Return [X, Y] of the center of cell containing provided text 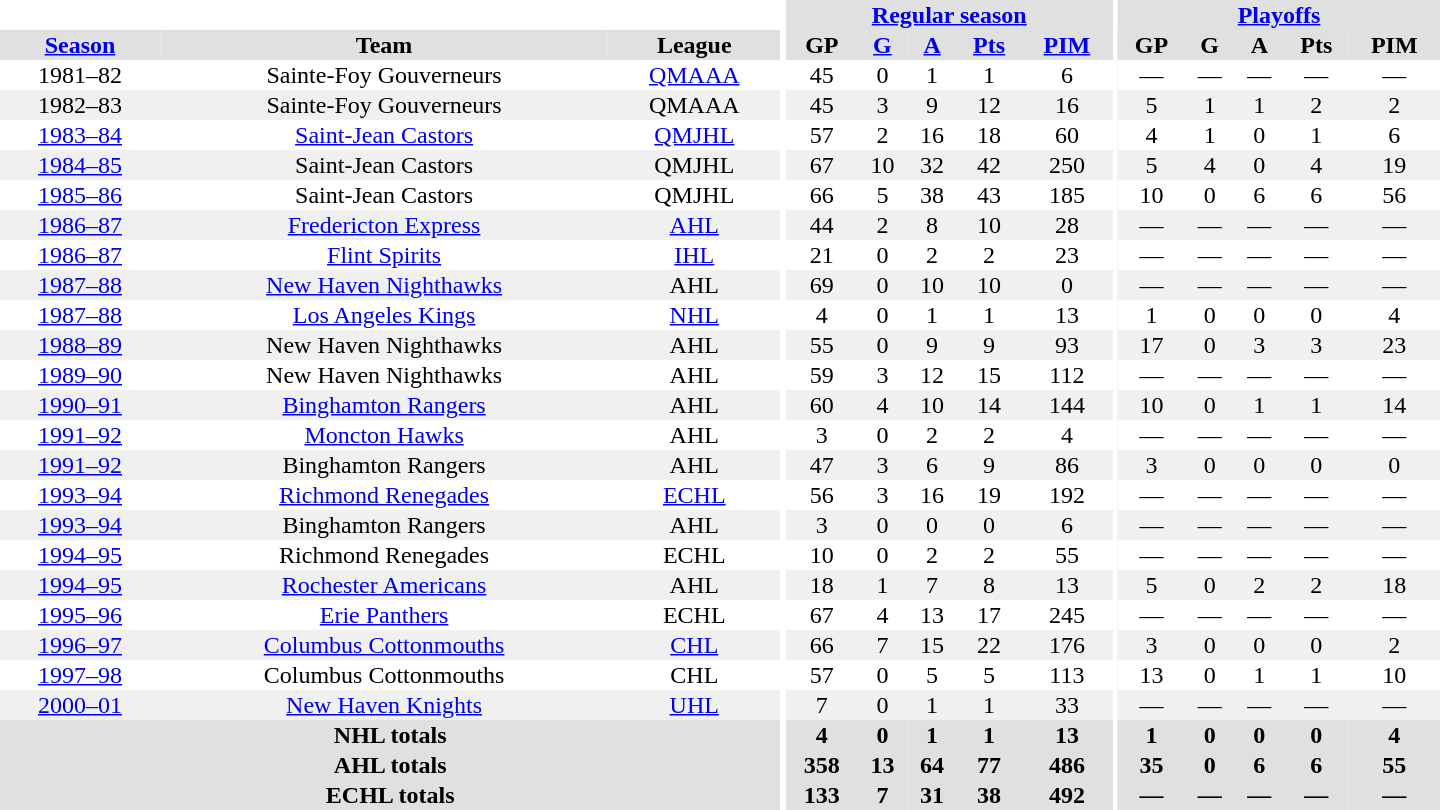
Team [384, 45]
League [694, 45]
NHL [694, 315]
32 [932, 165]
1981–82 [80, 75]
ECHL totals [390, 795]
42 [989, 165]
New Haven Knights [384, 705]
1983–84 [80, 135]
Regular season [950, 15]
492 [1066, 795]
86 [1066, 465]
44 [822, 225]
250 [1066, 165]
69 [822, 285]
NHL totals [390, 735]
176 [1066, 645]
1982–83 [80, 105]
Season [80, 45]
22 [989, 645]
28 [1066, 225]
1996–97 [80, 645]
192 [1066, 495]
Fredericton Express [384, 225]
Moncton Hawks [384, 435]
185 [1066, 195]
Rochester Americans [384, 585]
77 [989, 765]
112 [1066, 375]
2000–01 [80, 705]
AHL totals [390, 765]
Erie Panthers [384, 615]
64 [932, 765]
1985–86 [80, 195]
144 [1066, 405]
Flint Spirits [384, 255]
1988–89 [80, 345]
245 [1066, 615]
1997–98 [80, 675]
IHL [694, 255]
43 [989, 195]
Los Angeles Kings [384, 315]
1995–96 [80, 615]
35 [1152, 765]
47 [822, 465]
31 [932, 795]
113 [1066, 675]
33 [1066, 705]
Playoffs [1279, 15]
486 [1066, 765]
21 [822, 255]
59 [822, 375]
133 [822, 795]
UHL [694, 705]
93 [1066, 345]
358 [822, 765]
1990–91 [80, 405]
1989–90 [80, 375]
1984–85 [80, 165]
